Return (x, y) of the center of cell containing provided text 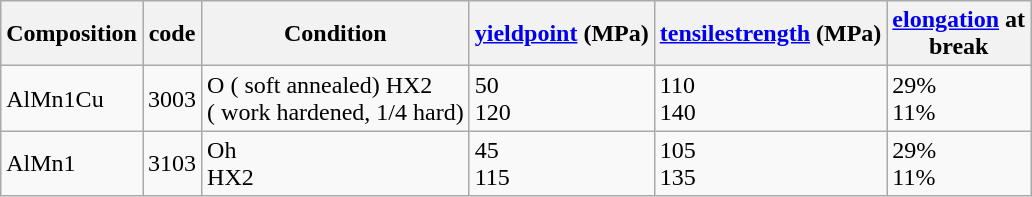
50120 (562, 98)
45115 (562, 164)
3103 (172, 164)
OhHX2 (336, 164)
elongation atbreak (959, 34)
yieldpoint (MPa) (562, 34)
AlMn1Cu (72, 98)
Composition (72, 34)
AlMn1 (72, 164)
110140 (770, 98)
3003 (172, 98)
105135 (770, 164)
O ( soft annealed) HX2( work hardened, 1/4 hard) (336, 98)
Condition (336, 34)
tensilestrength (MPa) (770, 34)
code (172, 34)
